From the cell containing the given text, extract its center point as [x, y] coordinate. 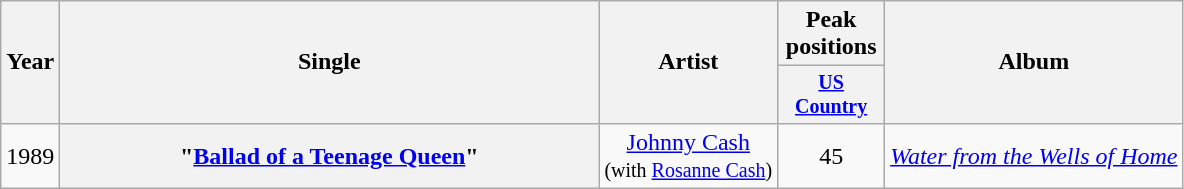
Album [1034, 62]
Peak positions [832, 34]
Artist [688, 62]
Year [30, 62]
1989 [30, 156]
Johnny Cash(with Rosanne Cash) [688, 156]
US Country [832, 94]
Water from the Wells of Home [1034, 156]
Single [330, 62]
"Ballad of a Teenage Queen" [330, 156]
45 [832, 156]
